Locate the cell with the specified text and output its (x, y) center coordinate. 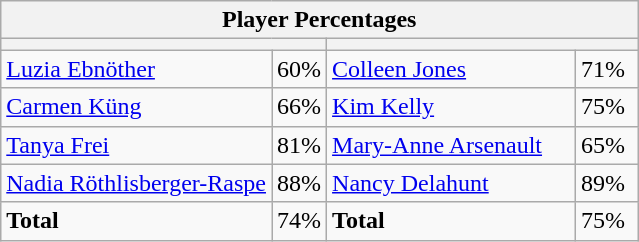
71% (607, 69)
Kim Kelly (452, 107)
Carmen Küng (136, 107)
Colleen Jones (452, 69)
Tanya Frei (136, 145)
81% (300, 145)
Nancy Delahunt (452, 183)
88% (300, 183)
66% (300, 107)
60% (300, 69)
89% (607, 183)
Nadia Röthlisberger-Raspe (136, 183)
65% (607, 145)
74% (300, 221)
Luzia Ebnöther (136, 69)
Player Percentages (320, 20)
Mary-Anne Arsenault (452, 145)
